Search for the cell housing the specified text and yield its (X, Y) center coordinate. 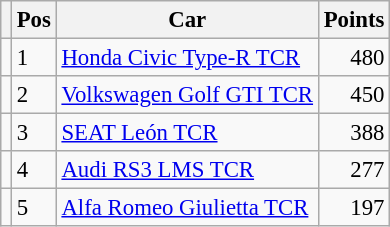
2 (34, 95)
5 (34, 208)
Volkswagen Golf GTI TCR (187, 95)
480 (354, 58)
277 (354, 170)
Pos (34, 20)
Alfa Romeo Giulietta TCR (187, 208)
450 (354, 95)
1 (34, 58)
Car (187, 20)
Honda Civic Type-R TCR (187, 58)
4 (34, 170)
197 (354, 208)
Audi RS3 LMS TCR (187, 170)
SEAT León TCR (187, 133)
388 (354, 133)
Points (354, 20)
3 (34, 133)
